Return the (x, y) coordinate for the center point of the cell that contains the specified text.  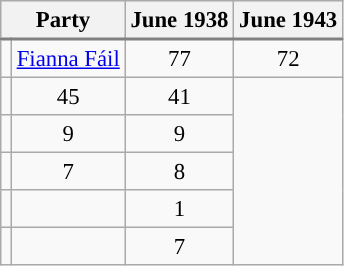
June 1943 (288, 20)
Fianna Fáil (68, 58)
77 (180, 58)
45 (68, 97)
1 (180, 209)
41 (180, 97)
Party (63, 20)
June 1938 (180, 20)
72 (288, 58)
8 (180, 172)
